Find where the given text appears and provide that cell's center as (x, y) coordinate. 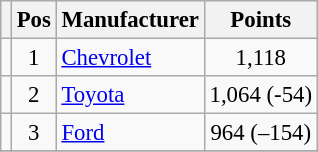
2 (34, 95)
Manufacturer (130, 20)
3 (34, 133)
Toyota (130, 95)
Pos (34, 20)
Chevrolet (130, 58)
1 (34, 58)
Ford (130, 133)
964 (–154) (260, 133)
Points (260, 20)
1,118 (260, 58)
1,064 (-54) (260, 95)
